Pinpoint the cell where the given text exists, returning its (X, Y) midpoint coordinate. 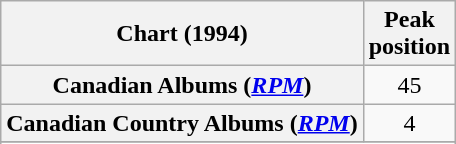
4 (409, 123)
45 (409, 85)
Canadian Country Albums (RPM) (182, 123)
Canadian Albums (RPM) (182, 85)
Chart (1994) (182, 34)
Peakposition (409, 34)
